Determine the [X, Y] coordinate at the center of the cell enclosing the given text.  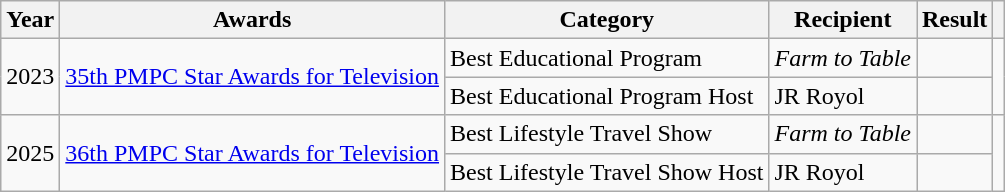
Year [30, 20]
Best Lifestyle Travel Show Host [607, 172]
Result [954, 20]
Category [607, 20]
Recipient [843, 20]
Awards [252, 20]
Best Educational Program Host [607, 96]
2023 [30, 77]
Best Lifestyle Travel Show [607, 134]
35th PMPC Star Awards for Television [252, 77]
Best Educational Program [607, 58]
2025 [30, 153]
36th PMPC Star Awards for Television [252, 153]
